Extract the [X, Y] coordinate from the center of the cell holding the provided text.  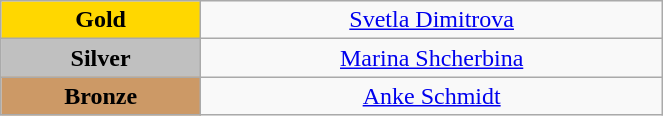
Marina Shcherbina [431, 58]
Bronze [101, 96]
Anke Schmidt [431, 96]
Gold [101, 20]
Svetla Dimitrova [431, 20]
Silver [101, 58]
